Output the (x, y) coordinate of the center of the cell containing the given text.  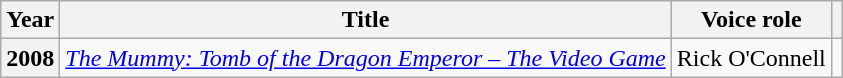
2008 (30, 58)
Year (30, 20)
Title (366, 20)
Voice role (751, 20)
Rick O'Connell (751, 58)
The Mummy: Tomb of the Dragon Emperor – The Video Game (366, 58)
